For the text-containing cell, return its midpoint in [X, Y] coordinate format. 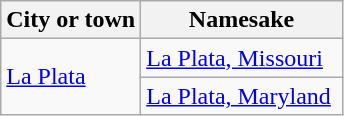
City or town [71, 20]
La Plata, Maryland [242, 96]
Namesake [242, 20]
La Plata, Missouri [242, 58]
La Plata [71, 77]
